Find where the given text appears and provide that cell's center as (X, Y) coordinate. 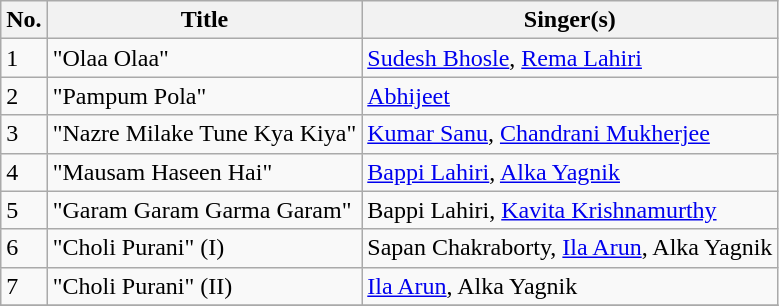
5 (24, 210)
"Pampum Pola" (204, 96)
Sudesh Bhosle, Rema Lahiri (570, 58)
"Olaa Olaa" (204, 58)
6 (24, 248)
"Choli Purani" (I) (204, 248)
Kumar Sanu, Chandrani Mukherjee (570, 134)
7 (24, 286)
"Nazre Milake Tune Kya Kiya" (204, 134)
"Garam Garam Garma Garam" (204, 210)
4 (24, 172)
No. (24, 20)
Bappi Lahiri, Alka Yagnik (570, 172)
Abhijeet (570, 96)
Title (204, 20)
"Mausam Haseen Hai" (204, 172)
"Choli Purani" (II) (204, 286)
Bappi Lahiri, Kavita Krishnamurthy (570, 210)
Sapan Chakraborty, Ila Arun, Alka Yagnik (570, 248)
2 (24, 96)
Singer(s) (570, 20)
1 (24, 58)
Ila Arun, Alka Yagnik (570, 286)
3 (24, 134)
